Provide the (x, y) coordinate of the cell's center where the given text is located.  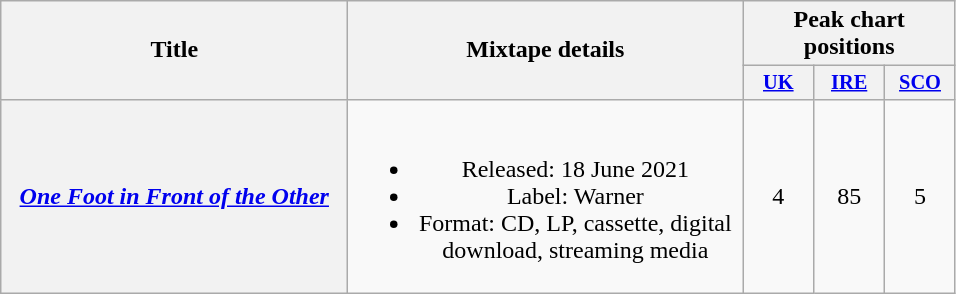
4 (778, 196)
Peak chart positions (850, 34)
Title (174, 50)
IRE (850, 83)
SCO (920, 83)
UK (778, 83)
Mixtape details (546, 50)
85 (850, 196)
5 (920, 196)
Released: 18 June 2021Label: WarnerFormat: CD, LP, cassette, digital download, streaming media (546, 196)
One Foot in Front of the Other (174, 196)
